Output the (X, Y) coordinate of the center of the cell containing the given text.  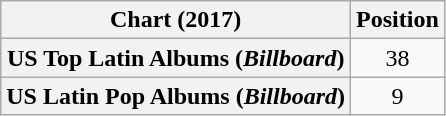
US Latin Pop Albums (Billboard) (176, 96)
US Top Latin Albums (Billboard) (176, 58)
38 (398, 58)
9 (398, 96)
Chart (2017) (176, 20)
Position (398, 20)
